Identify which cell holds the provided text, then report its [X, Y] central coordinate. 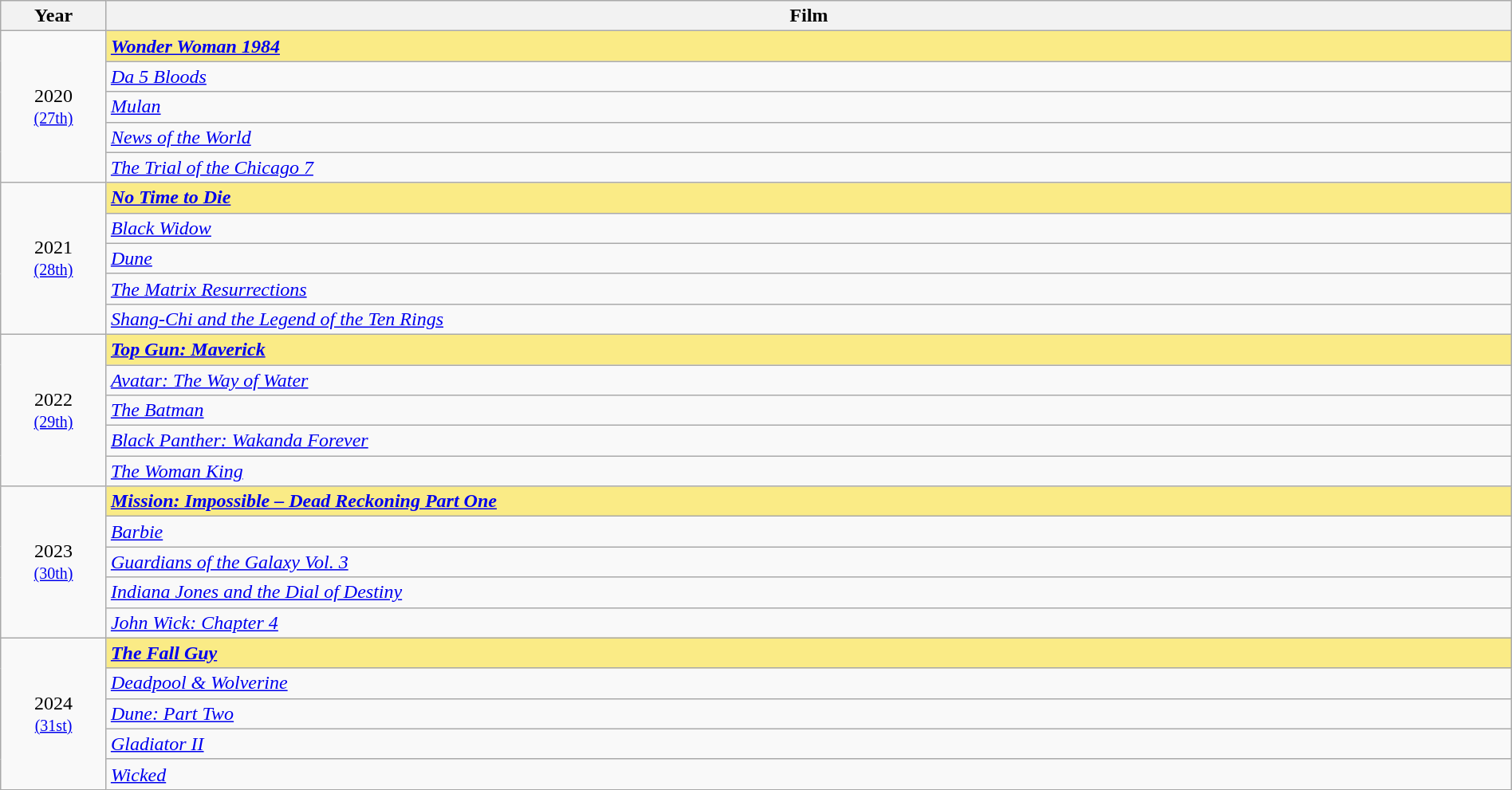
No Time to Die [809, 198]
Gladiator II [809, 744]
2022(29th) [54, 410]
Wonder Woman 1984 [809, 46]
Dune [809, 258]
2020(27th) [54, 107]
Mission: Impossible – Dead Reckoning Part One [809, 501]
2024(31st) [54, 713]
John Wick: Chapter 4 [809, 623]
Black Panther: Wakanda Forever [809, 441]
Dune: Part Two [809, 713]
News of the World [809, 137]
Black Widow [809, 228]
Da 5 Bloods [809, 77]
Deadpool & Wolverine [809, 683]
The Batman [809, 411]
The Fall Guy [809, 653]
Indiana Jones and the Dial of Destiny [809, 592]
Year [54, 16]
2021(28th) [54, 258]
The Woman King [809, 471]
Guardians of the Galaxy Vol. 3 [809, 562]
Barbie [809, 532]
2023(30th) [54, 562]
The Trial of the Chicago 7 [809, 167]
The Matrix Resurrections [809, 289]
Mulan [809, 107]
Avatar: The Way of Water [809, 380]
Shang-Chi and the Legend of the Ten Rings [809, 319]
Wicked [809, 774]
Film [809, 16]
Top Gun: Maverick [809, 349]
